From the cell containing the given text, extract its center point as (x, y) coordinate. 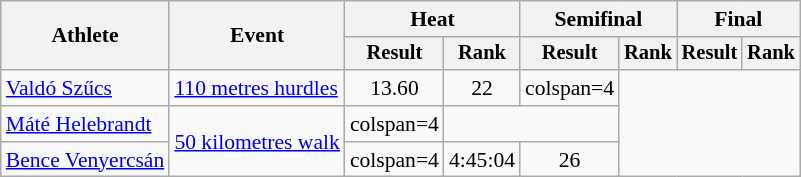
22 (482, 88)
Máté Helebrandt (86, 124)
110 metres hurdles (257, 88)
50 kilometres walk (257, 142)
Valdó Szűcs (86, 88)
13.60 (394, 88)
Athlete (86, 36)
Event (257, 36)
Heat (432, 19)
Semifinal (598, 19)
Final (738, 19)
